Return the (x, y) coordinate for the center point of the cell that contains the specified text.  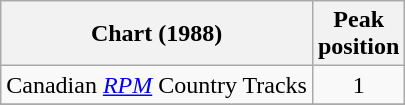
Peakposition (358, 34)
1 (358, 85)
Canadian RPM Country Tracks (157, 85)
Chart (1988) (157, 34)
